Return (X, Y) of the center of cell containing provided text 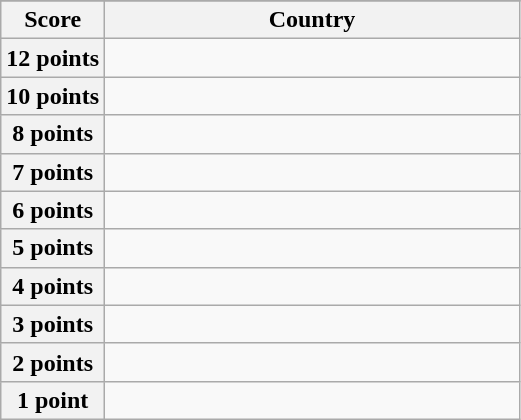
Country (312, 20)
12 points (53, 58)
8 points (53, 134)
7 points (53, 172)
1 point (53, 400)
5 points (53, 248)
Score (53, 20)
10 points (53, 96)
6 points (53, 210)
4 points (53, 286)
3 points (53, 324)
2 points (53, 362)
